Return [X, Y] of the center of cell containing provided text 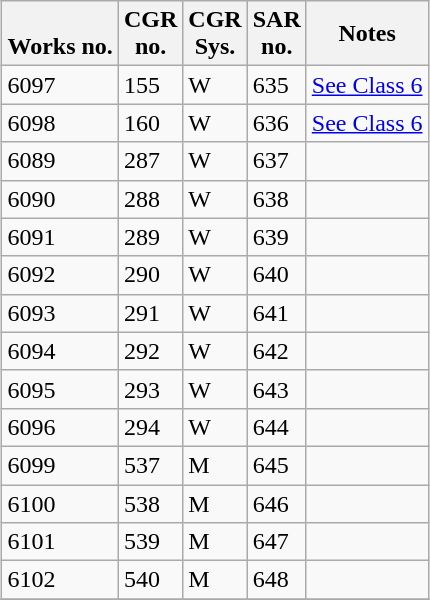
637 [276, 161]
160 [150, 123]
6098 [60, 123]
290 [150, 275]
641 [276, 313]
6092 [60, 275]
6096 [60, 427]
6100 [60, 503]
648 [276, 580]
CGRno. [150, 34]
CGRSys. [215, 34]
642 [276, 351]
6090 [60, 199]
6102 [60, 580]
6097 [60, 85]
293 [150, 389]
643 [276, 389]
287 [150, 161]
6091 [60, 237]
645 [276, 465]
638 [276, 199]
538 [150, 503]
537 [150, 465]
294 [150, 427]
540 [150, 580]
Works no. [60, 34]
292 [150, 351]
6093 [60, 313]
6095 [60, 389]
636 [276, 123]
6099 [60, 465]
SARno. [276, 34]
288 [150, 199]
6094 [60, 351]
6101 [60, 542]
289 [150, 237]
635 [276, 85]
Notes [367, 34]
155 [150, 85]
639 [276, 237]
6089 [60, 161]
647 [276, 542]
640 [276, 275]
644 [276, 427]
539 [150, 542]
646 [276, 503]
291 [150, 313]
